Search for the cell housing the specified text and yield its (X, Y) center coordinate. 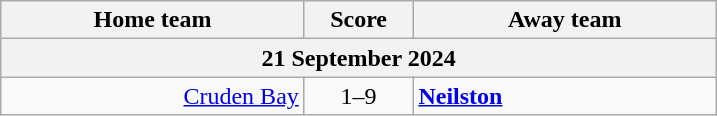
1–9 (358, 96)
Neilston (565, 96)
Away team (565, 20)
Home team (153, 20)
Score (358, 20)
Cruden Bay (153, 96)
21 September 2024 (359, 58)
